Return [x, y] of the center of cell containing provided text 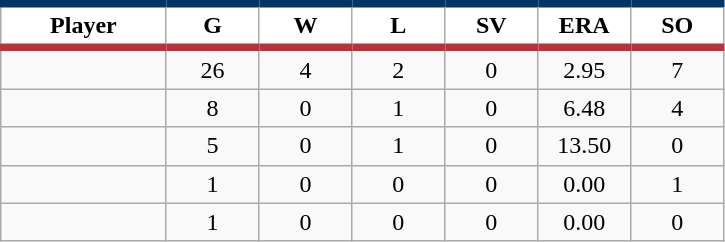
L [398, 26]
2.95 [584, 68]
SV [492, 26]
7 [678, 68]
8 [212, 108]
13.50 [584, 146]
6.48 [584, 108]
Player [84, 26]
SO [678, 26]
5 [212, 146]
ERA [584, 26]
G [212, 26]
26 [212, 68]
2 [398, 68]
W [306, 26]
